Determine the [X, Y] coordinate at the center of the cell enclosing the given text.  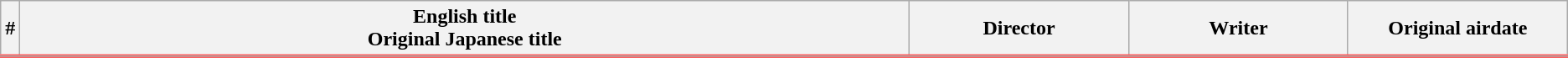
# [10, 29]
English title Original Japanese title [465, 29]
Original airdate [1457, 29]
Writer [1239, 29]
Director [1019, 29]
